Determine the [x, y] coordinate at the center of the cell enclosing the given text.  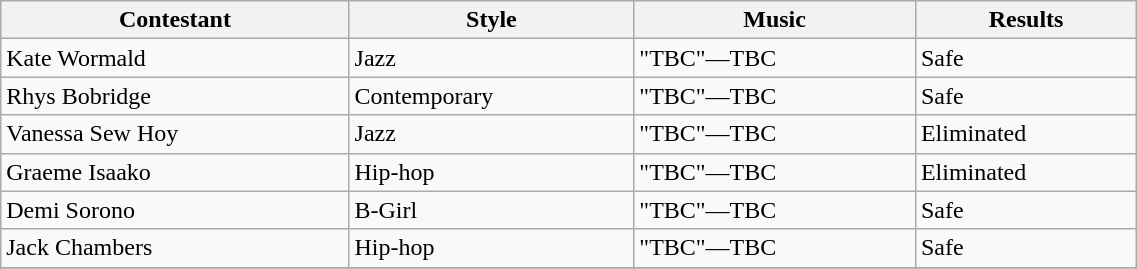
Contemporary [492, 96]
Style [492, 20]
Graeme Isaako [175, 172]
Contestant [175, 20]
Jack Chambers [175, 248]
Vanessa Sew Hoy [175, 134]
Demi Sorono [175, 210]
Music [775, 20]
Rhys Bobridge [175, 96]
Kate Wormald [175, 58]
Results [1026, 20]
B-Girl [492, 210]
